Search for the cell housing the specified text and yield its [x, y] center coordinate. 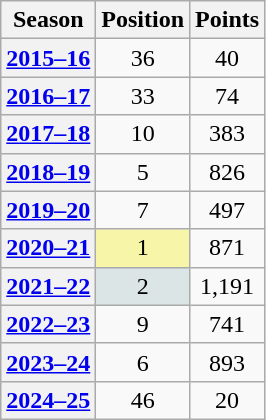
871 [228, 248]
826 [228, 172]
Season [48, 20]
33 [143, 96]
2019–20 [48, 210]
2020–21 [48, 248]
20 [228, 400]
40 [228, 58]
74 [228, 96]
893 [228, 362]
2022–23 [48, 324]
6 [143, 362]
10 [143, 134]
7 [143, 210]
497 [228, 210]
2018–19 [48, 172]
5 [143, 172]
Position [143, 20]
Points [228, 20]
1 [143, 248]
46 [143, 400]
2024–25 [48, 400]
2 [143, 286]
383 [228, 134]
36 [143, 58]
2017–18 [48, 134]
741 [228, 324]
1,191 [228, 286]
9 [143, 324]
2023–24 [48, 362]
2021–22 [48, 286]
2015–16 [48, 58]
2016–17 [48, 96]
